Scan for the cell matching the given text and deliver its (x, y) coordinate at center. 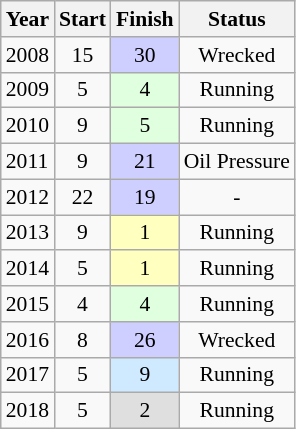
8 (82, 340)
2010 (28, 126)
- (237, 197)
2017 (28, 375)
2018 (28, 411)
2011 (28, 162)
Year (28, 19)
30 (145, 55)
Oil Pressure (237, 162)
2012 (28, 197)
2008 (28, 55)
21 (145, 162)
15 (82, 55)
2014 (28, 269)
2016 (28, 340)
Finish (145, 19)
19 (145, 197)
2015 (28, 304)
22 (82, 197)
2009 (28, 90)
2 (145, 411)
2013 (28, 233)
Start (82, 19)
Status (237, 19)
26 (145, 340)
